Locate the cell with the specified text and output its [x, y] center coordinate. 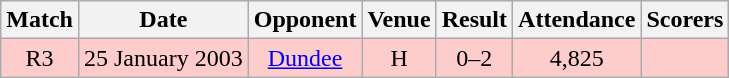
Opponent [305, 20]
R3 [40, 58]
Date [163, 20]
Result [474, 20]
Match [40, 20]
25 January 2003 [163, 58]
Attendance [577, 20]
Dundee [305, 58]
4,825 [577, 58]
Scorers [685, 20]
0–2 [474, 58]
Venue [399, 20]
H [399, 58]
